Detect which cell encompasses the target text, then output its (x, y) center coordinate. 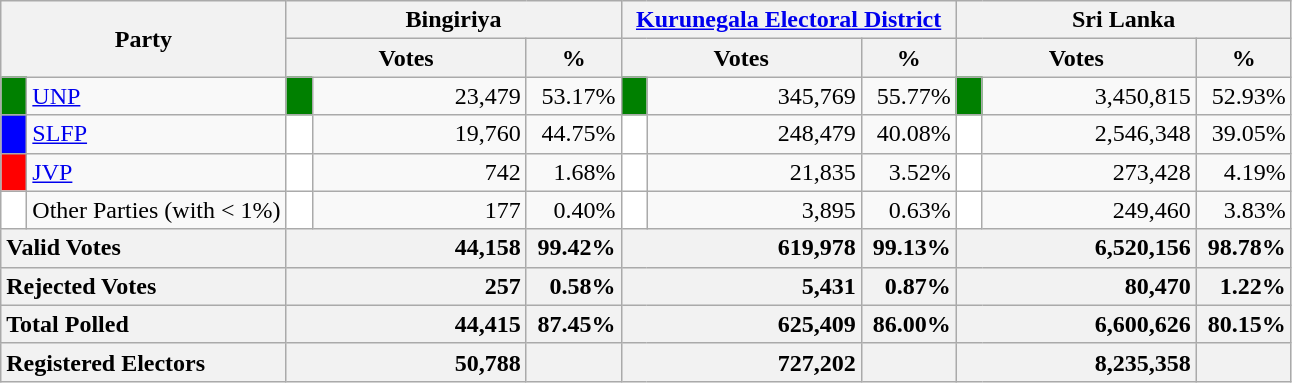
5,431 (741, 286)
273,428 (1089, 172)
99.13% (908, 248)
Total Polled (144, 324)
SLFP (156, 134)
1.22% (1244, 286)
Party (144, 39)
0.58% (574, 286)
742 (419, 172)
80,470 (1076, 286)
6,600,626 (1076, 324)
40.08% (908, 134)
JVP (156, 172)
19,760 (419, 134)
80.15% (1244, 324)
53.17% (574, 96)
1.68% (574, 172)
619,978 (741, 248)
727,202 (741, 362)
52.93% (1244, 96)
UNP (156, 96)
Rejected Votes (144, 286)
177 (419, 210)
98.78% (1244, 248)
39.05% (1244, 134)
Registered Electors (144, 362)
249,460 (1089, 210)
248,479 (754, 134)
3,450,815 (1089, 96)
44.75% (574, 134)
Valid Votes (144, 248)
0.87% (908, 286)
44,158 (406, 248)
4.19% (1244, 172)
Sri Lanka (1124, 20)
Other Parties (with < 1%) (156, 210)
3,895 (754, 210)
345,769 (754, 96)
87.45% (574, 324)
8,235,358 (1076, 362)
625,409 (741, 324)
3.52% (908, 172)
21,835 (754, 172)
50,788 (406, 362)
Bingiriya (454, 20)
86.00% (908, 324)
55.77% (908, 96)
44,415 (406, 324)
23,479 (419, 96)
6,520,156 (1076, 248)
0.40% (574, 210)
2,546,348 (1089, 134)
0.63% (908, 210)
Kurunegala Electoral District (788, 20)
257 (406, 286)
99.42% (574, 248)
3.83% (1244, 210)
